Return [X, Y] of the center of cell containing provided text 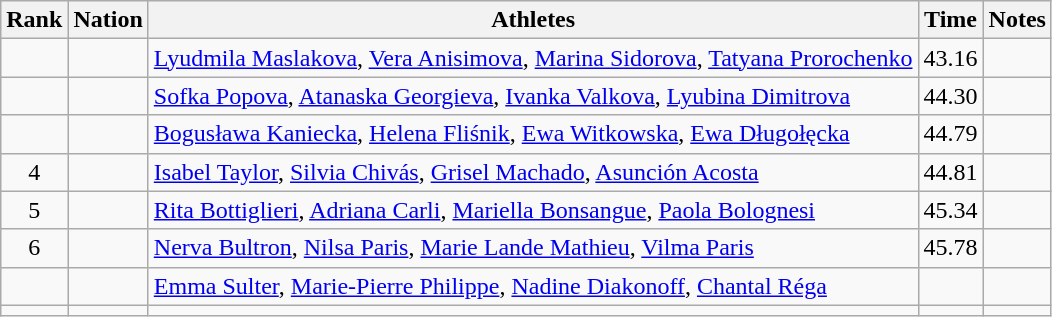
44.81 [950, 172]
45.78 [950, 248]
Nation [108, 20]
Sofka Popova, Atanaska Georgieva, Ivanka Valkova, Lyubina Dimitrova [533, 96]
Bogusława Kaniecka, Helena Fliśnik, Ewa Witkowska, Ewa Długołęcka [533, 134]
4 [34, 172]
44.79 [950, 134]
43.16 [950, 58]
Notes [1017, 20]
Time [950, 20]
Athletes [533, 20]
Nerva Bultron, Nilsa Paris, Marie Lande Mathieu, Vilma Paris [533, 248]
6 [34, 248]
Lyudmila Maslakova, Vera Anisimova, Marina Sidorova, Tatyana Prorochenko [533, 58]
45.34 [950, 210]
Rita Bottiglieri, Adriana Carli, Mariella Bonsangue, Paola Bolognesi [533, 210]
Isabel Taylor, Silvia Chivás, Grisel Machado, Asunción Acosta [533, 172]
Rank [34, 20]
5 [34, 210]
Emma Sulter, Marie-Pierre Philippe, Nadine Diakonoff, Chantal Réga [533, 286]
44.30 [950, 96]
